Pinpoint the cell where the given text exists, returning its (X, Y) midpoint coordinate. 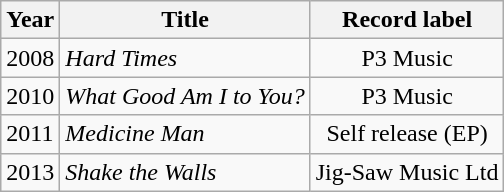
Year (30, 20)
2013 (30, 172)
Shake the Walls (185, 172)
2011 (30, 134)
Jig-Saw Music Ltd (407, 172)
2010 (30, 96)
Medicine Man (185, 134)
Hard Times (185, 58)
Self release (EP) (407, 134)
Title (185, 20)
What Good Am I to You? (185, 96)
Record label (407, 20)
2008 (30, 58)
